Return the [x, y] coordinate for the center point of the cell that contains the specified text.  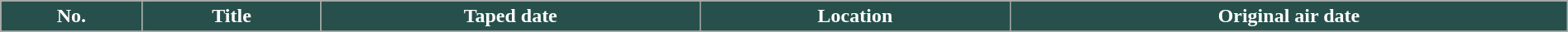
No. [71, 16]
Location [855, 16]
Taped date [510, 16]
Title [232, 16]
Original air date [1289, 16]
